Pinpoint the cell where the given text exists, returning its (x, y) midpoint coordinate. 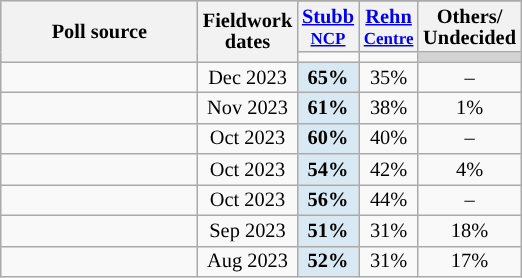
Poll source (100, 30)
StubbNCP (328, 26)
44% (388, 200)
17% (470, 262)
18% (470, 230)
51% (328, 230)
35% (388, 78)
40% (388, 138)
Nov 2023 (248, 108)
61% (328, 108)
42% (388, 170)
1% (470, 108)
Fieldworkdates (248, 30)
52% (328, 262)
60% (328, 138)
Aug 2023 (248, 262)
38% (388, 108)
Sep 2023 (248, 230)
Others/Undecided (470, 26)
65% (328, 78)
Dec 2023 (248, 78)
54% (328, 170)
56% (328, 200)
4% (470, 170)
RehnCentre (388, 26)
